Determine the (X, Y) coordinate at the center of the cell enclosing the given text.  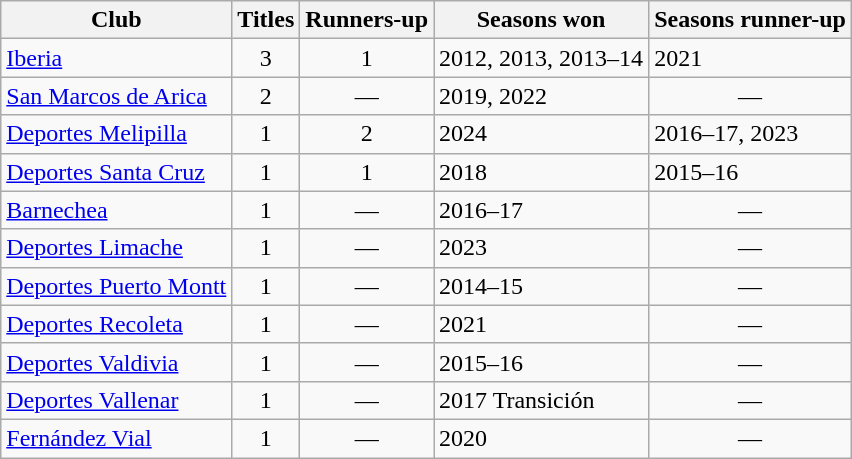
2020 (542, 438)
3 (266, 58)
Club (116, 20)
2014–15 (542, 286)
2016–17, 2023 (750, 134)
Seasons runner-up (750, 20)
Deportes Limache (116, 248)
Deportes Melipilla (116, 134)
2016–17 (542, 210)
2024 (542, 134)
2019, 2022 (542, 96)
Deportes Puerto Montt (116, 286)
2012, 2013, 2013–14 (542, 58)
San Marcos de Arica (116, 96)
Seasons won (542, 20)
Deportes Valdivia (116, 362)
Barnechea (116, 210)
Iberia (116, 58)
2017 Transición (542, 400)
2018 (542, 172)
Deportes Santa Cruz (116, 172)
Runners-up (367, 20)
Titles (266, 20)
Deportes Recoleta (116, 324)
2023 (542, 248)
Fernández Vial (116, 438)
Deportes Vallenar (116, 400)
